For the text-containing cell, return its midpoint in [x, y] coordinate format. 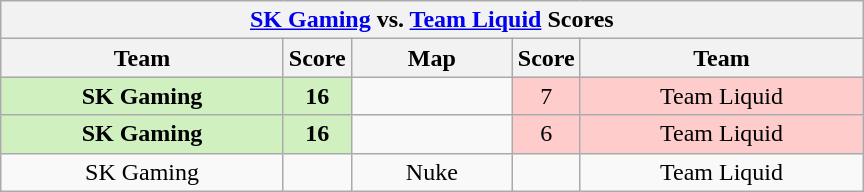
SK Gaming vs. Team Liquid Scores [432, 20]
Map [432, 58]
7 [546, 96]
Nuke [432, 172]
6 [546, 134]
